Extract the (x, y) coordinate from the center of the cell holding the provided text.  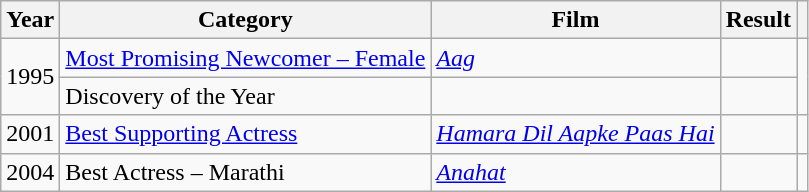
Film (576, 20)
2001 (30, 134)
Year (30, 20)
Discovery of the Year (246, 96)
Best Supporting Actress (246, 134)
Anahat (576, 172)
Aag (576, 58)
Hamara Dil Aapke Paas Hai (576, 134)
Most Promising Newcomer – Female (246, 58)
Category (246, 20)
2004 (30, 172)
Best Actress – Marathi (246, 172)
Result (758, 20)
1995 (30, 77)
